Identify which cell holds the provided text, then report its [x, y] central coordinate. 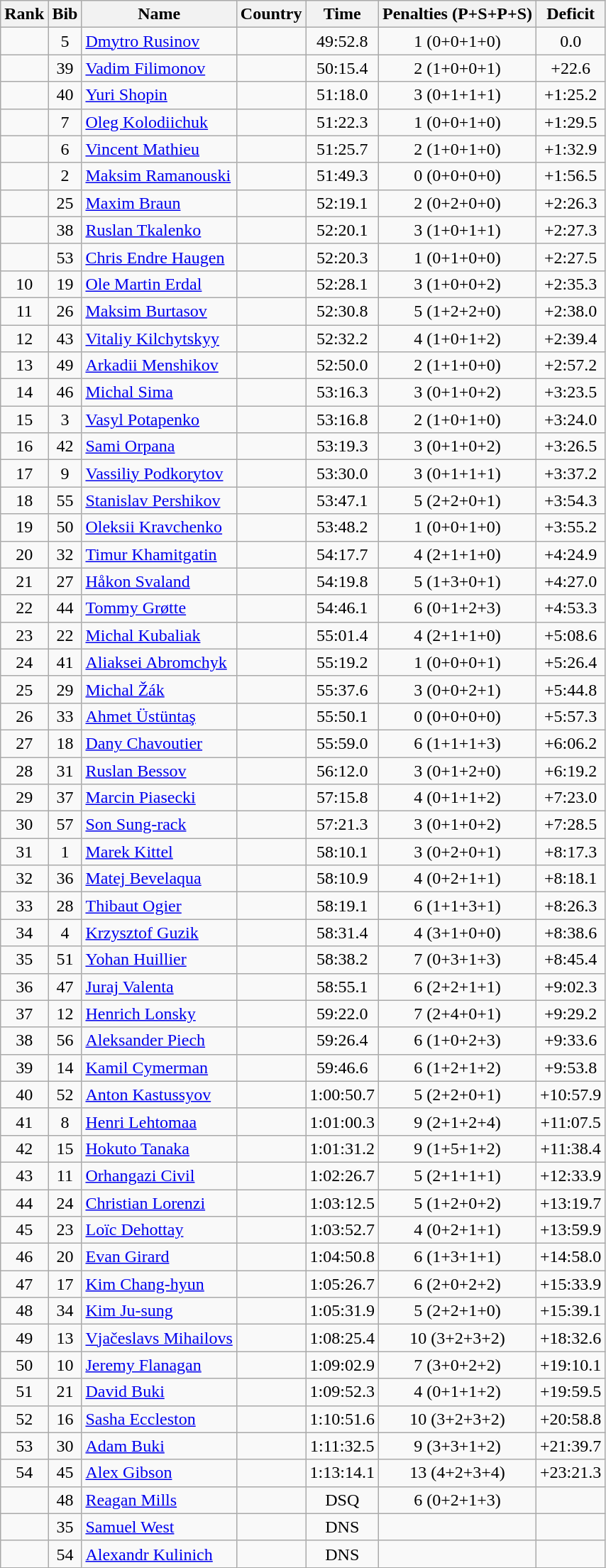
Juraj Valenta [159, 987]
Samuel West [159, 1527]
+9:29.2 [571, 1014]
4 (3+1+0+0) [457, 933]
Aliaksei Abromchyk [159, 662]
+2:35.3 [571, 284]
6 (1+0+2+3) [457, 1041]
Oleg Kolodiichuk [159, 122]
Michal Žák [159, 689]
Arkadii Menshikov [159, 366]
56:12.0 [342, 770]
58:10.9 [342, 879]
3 (0+0+2+1) [457, 689]
1:09:52.3 [342, 1392]
2 (0+2+0+0) [457, 203]
6 (2+2+1+1) [457, 987]
+21:39.7 [571, 1446]
Vassiliy Podkorytov [159, 473]
Adam Buki [159, 1446]
+2:38.0 [571, 311]
53:16.3 [342, 393]
Thibaut Ogier [159, 906]
Reagan Mills [159, 1500]
Deficit [571, 14]
53:16.8 [342, 420]
1:05:26.7 [342, 1284]
6 [65, 149]
Aleksander Piech [159, 1041]
Timur Khamitgatin [159, 554]
49:52.8 [342, 41]
1:09:02.9 [342, 1365]
9 (2+1+2+4) [457, 1122]
+5:44.8 [571, 689]
7 (0+3+1+3) [457, 960]
Vjačeslavs Mihailovs [159, 1338]
+3:26.5 [571, 446]
+2:27.3 [571, 230]
Maxim Braun [159, 203]
+14:58.0 [571, 1257]
+13:19.7 [571, 1203]
9 (1+5+1+2) [457, 1148]
Yohan Huillier [159, 960]
1:04:50.8 [342, 1257]
Ruslan Bessov [159, 770]
+22.6 [571, 68]
57 [65, 825]
Son Sung-rack [159, 825]
58:10.1 [342, 852]
3 (0+1+2+0) [457, 770]
Vincent Mathieu [159, 149]
+10:57.9 [571, 1095]
52:30.8 [342, 311]
7 (2+4+0+1) [457, 1014]
6 (1+1+1+3) [457, 743]
Marcin Piasecki [159, 798]
55 [65, 500]
7 (3+0+2+2) [457, 1365]
Vitaliy Kilchytskyy [159, 339]
59:22.0 [342, 1014]
Henrich Lonsky [159, 1014]
+15:39.1 [571, 1311]
Stanislav Pershikov [159, 500]
52:19.1 [342, 203]
58:38.2 [342, 960]
57:15.8 [342, 798]
+23:21.3 [571, 1473]
Yuri Shopin [159, 95]
52:28.1 [342, 284]
2 (1+1+0+0) [457, 366]
+2:39.4 [571, 339]
Sami Orpana [159, 446]
+3:23.5 [571, 393]
Chris Endre Haugen [159, 257]
+3:37.2 [571, 473]
Matej Bevelaqua [159, 879]
+11:07.5 [571, 1122]
6 (1+3+1+1) [457, 1257]
51:18.0 [342, 95]
Loïc Dehottay [159, 1230]
Michal Sima [159, 393]
Country [271, 14]
1:11:32.5 [342, 1446]
53:47.1 [342, 500]
55:50.1 [342, 716]
52:20.3 [342, 257]
Marek Kittel [159, 852]
59:46.6 [342, 1068]
3 [65, 420]
3 (0+2+0+1) [457, 852]
52:20.1 [342, 230]
Sasha Eccleston [159, 1419]
+6:06.2 [571, 743]
Rank [24, 14]
Maksim Burtasov [159, 311]
+13:59.9 [571, 1230]
55:37.6 [342, 689]
+2:57.2 [571, 366]
+15:33.9 [571, 1284]
56 [65, 1041]
+9:53.8 [571, 1068]
+3:24.0 [571, 420]
54:19.8 [342, 581]
+1:25.2 [571, 95]
Krzysztof Guzik [159, 933]
6 (0+2+1+3) [457, 1500]
+1:29.5 [571, 122]
Vadim Filimonov [159, 68]
5 [65, 41]
+11:38.4 [571, 1148]
Tommy Grøtte [159, 608]
1:10:51.6 [342, 1419]
4 [65, 933]
+4:53.3 [571, 608]
13 (4+2+3+4) [457, 1473]
1:01:31.2 [342, 1148]
+7:28.5 [571, 825]
+8:26.3 [571, 906]
3 (1+0+0+2) [457, 284]
Ole Martin Erdal [159, 284]
1:03:52.7 [342, 1230]
6 (1+1+3+1) [457, 906]
1:08:25.4 [342, 1338]
+2:27.5 [571, 257]
+8:17.3 [571, 852]
50:15.4 [342, 68]
Ruslan Tkalenko [159, 230]
+5:26.4 [571, 662]
Time [342, 14]
+20:58.8 [571, 1419]
+3:55.2 [571, 527]
+19:10.1 [571, 1365]
+6:19.2 [571, 770]
Michal Kubaliak [159, 635]
Dany Chavoutier [159, 743]
+5:08.6 [571, 635]
Orhangazi Civil [159, 1175]
1 (0+0+0+1) [457, 662]
Kim Chang-hyun [159, 1284]
59:26.4 [342, 1041]
+9:02.3 [571, 987]
Hokuto Tanaka [159, 1148]
+4:24.9 [571, 554]
58:31.4 [342, 933]
Alex Gibson [159, 1473]
7 [65, 122]
4 (1+0+1+2) [457, 339]
5 (1+2+0+2) [457, 1203]
5 (2+2+1+0) [457, 1311]
58:55.1 [342, 987]
Penalties (P+S+P+S) [457, 14]
Jeremy Flanagan [159, 1365]
DSQ [342, 1500]
+19:59.5 [571, 1392]
53:30.0 [342, 473]
+4:27.0 [571, 581]
Ahmet Üstüntaş [159, 716]
57:21.3 [342, 825]
55:19.2 [342, 662]
53:19.3 [342, 446]
5 (2+1+1+1) [457, 1175]
51:49.3 [342, 176]
6 (1+2+1+2) [457, 1068]
55:01.4 [342, 635]
1:00:50.7 [342, 1095]
Anton Kastussyov [159, 1095]
1 [65, 852]
David Buki [159, 1392]
+1:56.5 [571, 176]
5 (1+2+2+0) [457, 311]
+2:26.3 [571, 203]
Alexandr Kulinich [159, 1554]
52:32.2 [342, 339]
Håkon Svaland [159, 581]
+7:23.0 [571, 798]
1:05:31.9 [342, 1311]
Oleksii Kravchenko [159, 527]
8 [65, 1122]
+9:33.6 [571, 1041]
51:22.3 [342, 122]
Kamil Cymerman [159, 1068]
58:19.1 [342, 906]
Henri Lehtomaa [159, 1122]
1:03:12.5 [342, 1203]
51:25.7 [342, 149]
+5:57.3 [571, 716]
53:48.2 [342, 527]
Evan Girard [159, 1257]
+8:45.4 [571, 960]
+8:18.1 [571, 879]
Kim Ju-sung [159, 1311]
Dmytro Rusinov [159, 41]
+1:32.9 [571, 149]
2 (1+0+0+1) [457, 68]
6 (0+1+2+3) [457, 608]
54:46.1 [342, 608]
Maksim Ramanouski [159, 176]
9 [65, 473]
1:13:14.1 [342, 1473]
1 (0+1+0+0) [457, 257]
+12:33.9 [571, 1175]
52:50.0 [342, 366]
Christian Lorenzi [159, 1203]
+8:38.6 [571, 933]
3 (1+0+1+1) [457, 230]
+18:32.6 [571, 1338]
55:59.0 [342, 743]
5 (1+3+0+1) [457, 581]
2 [65, 176]
Vasyl Potapenko [159, 420]
9 (3+3+1+2) [457, 1446]
6 (2+0+2+2) [457, 1284]
0.0 [571, 41]
1:02:26.7 [342, 1175]
+3:54.3 [571, 500]
Bib [65, 14]
Name [159, 14]
54:17.7 [342, 554]
1:01:00.3 [342, 1122]
